Scan for the cell matching the given text and deliver its (x, y) coordinate at center. 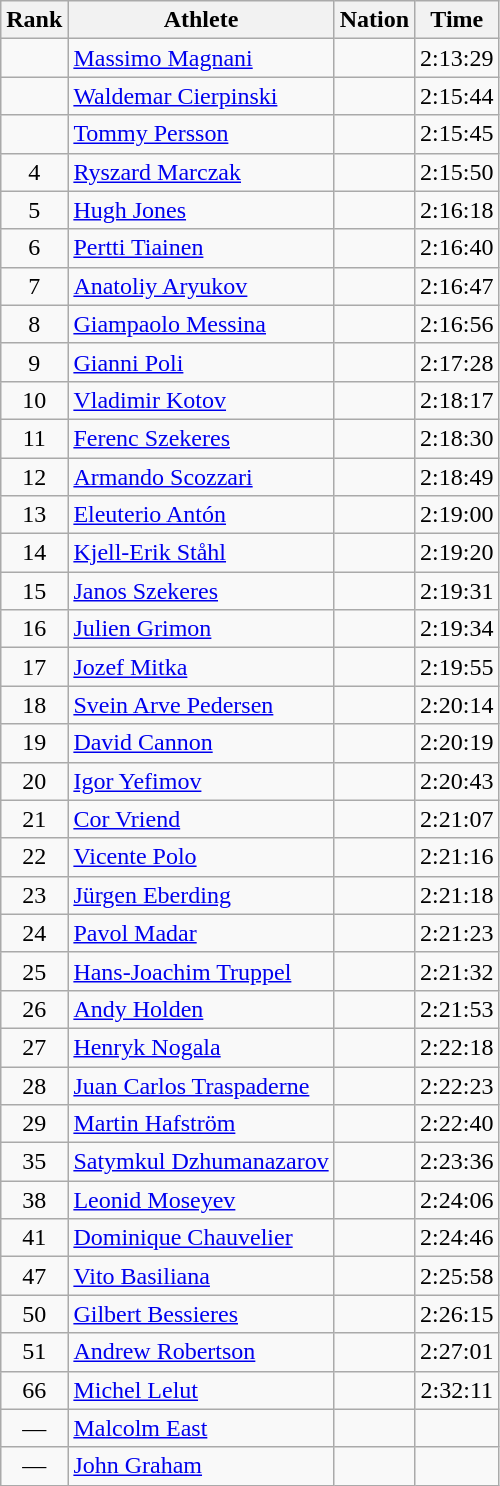
Waldemar Cierpinski (201, 96)
6 (34, 248)
Kjell-Erik Ståhl (201, 553)
2:16:40 (457, 248)
2:22:40 (457, 1124)
17 (34, 667)
19 (34, 743)
2:16:56 (457, 324)
28 (34, 1085)
Athlete (201, 20)
2:21:53 (457, 1009)
Janos Szekeres (201, 591)
2:19:20 (457, 553)
Jürgen Eberding (201, 895)
Vladimir Kotov (201, 400)
2:20:14 (457, 705)
18 (34, 705)
14 (34, 553)
2:24:06 (457, 1200)
Andrew Robertson (201, 1352)
2:19:00 (457, 515)
Svein Arve Pedersen (201, 705)
2:23:36 (457, 1162)
2:16:18 (457, 210)
35 (34, 1162)
24 (34, 933)
Armando Scozzari (201, 477)
Malcolm East (201, 1428)
8 (34, 324)
Julien Grimon (201, 629)
Hugh Jones (201, 210)
25 (34, 971)
Vito Basiliana (201, 1276)
Anatoliy Aryukov (201, 286)
2:25:58 (457, 1276)
5 (34, 210)
22 (34, 857)
David Cannon (201, 743)
15 (34, 591)
Giampaolo Messina (201, 324)
27 (34, 1047)
Igor Yefimov (201, 781)
10 (34, 400)
13 (34, 515)
2:24:46 (457, 1238)
9 (34, 362)
Hans-Joachim Truppel (201, 971)
47 (34, 1276)
Vicente Polo (201, 857)
51 (34, 1352)
Rank (34, 20)
2:15:44 (457, 96)
Gianni Poli (201, 362)
11 (34, 438)
20 (34, 781)
Time (457, 20)
23 (34, 895)
29 (34, 1124)
Eleuterio Antón (201, 515)
Ferenc Szekeres (201, 438)
Juan Carlos Traspaderne (201, 1085)
16 (34, 629)
2:22:23 (457, 1085)
Gilbert Bessieres (201, 1314)
66 (34, 1390)
38 (34, 1200)
2:18:17 (457, 400)
2:19:55 (457, 667)
2:21:07 (457, 819)
50 (34, 1314)
Michel Lelut (201, 1390)
2:22:18 (457, 1047)
2:21:18 (457, 895)
Massimo Magnani (201, 58)
Ryszard Marczak (201, 172)
21 (34, 819)
2:21:32 (457, 971)
2:19:34 (457, 629)
2:20:19 (457, 743)
2:19:31 (457, 591)
4 (34, 172)
2:18:49 (457, 477)
26 (34, 1009)
7 (34, 286)
2:27:01 (457, 1352)
2:21:16 (457, 857)
2:15:45 (457, 134)
Cor Vriend (201, 819)
Henryk Nogala (201, 1047)
2:18:30 (457, 438)
Martin Hafström (201, 1124)
Tommy Persson (201, 134)
2:32:11 (457, 1390)
Andy Holden (201, 1009)
Satymkul Dzhumanazarov (201, 1162)
Jozef Mitka (201, 667)
Pertti Tiainen (201, 248)
2:13:29 (457, 58)
Pavol Madar (201, 933)
Dominique Chauvelier (201, 1238)
Nation (374, 20)
2:20:43 (457, 781)
2:17:28 (457, 362)
41 (34, 1238)
Leonid Moseyev (201, 1200)
2:21:23 (457, 933)
2:15:50 (457, 172)
2:16:47 (457, 286)
2:26:15 (457, 1314)
12 (34, 477)
John Graham (201, 1466)
